Find where the given text appears and provide that cell's center as (X, Y) coordinate. 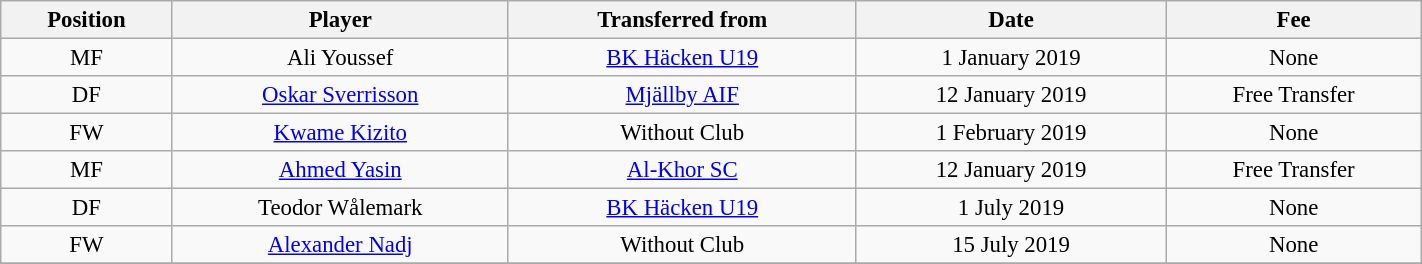
Position (86, 20)
15 July 2019 (1011, 245)
Date (1011, 20)
Player (340, 20)
Ali Youssef (340, 58)
1 July 2019 (1011, 208)
1 February 2019 (1011, 133)
Kwame Kizito (340, 133)
Mjällby AIF (682, 95)
Alexander Nadj (340, 245)
1 January 2019 (1011, 58)
Oskar Sverrisson (340, 95)
Ahmed Yasin (340, 170)
Transferred from (682, 20)
Al-Khor SC (682, 170)
Fee (1294, 20)
Teodor Wålemark (340, 208)
